Identify which cell holds the provided text, then report its [x, y] central coordinate. 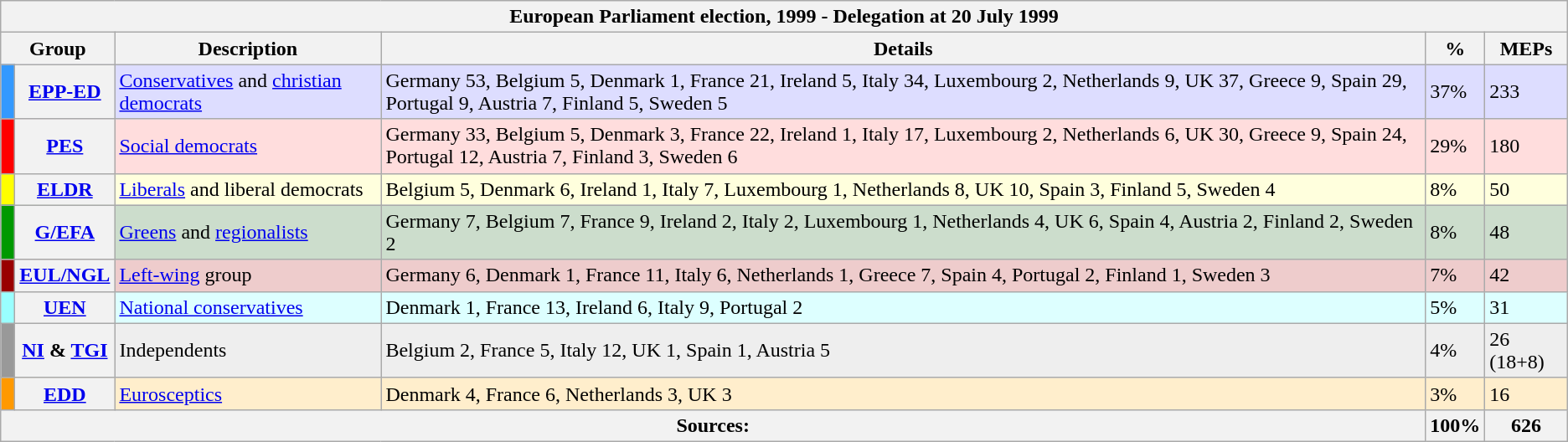
42 [1526, 275]
26 (18+8) [1526, 350]
Social democrats [248, 146]
Greens and regionalists [248, 233]
G/EFA [65, 233]
Independents [248, 350]
UEN [65, 307]
100% [1456, 425]
Sources: [714, 425]
Conservatives and christian democrats [248, 92]
Liberals and liberal democrats [248, 189]
EUL/NGL [65, 275]
Belgium 5, Denmark 6, Ireland 1, Italy 7, Luxembourg 1, Netherlands 8, UK 10, Spain 3, Finland 5, Sweden 4 [903, 189]
Germany 7, Belgium 7, France 9, Ireland 2, Italy 2, Luxembourg 1, Netherlands 4, UK 6, Spain 4, Austria 2, Finland 2, Sweden 2 [903, 233]
Left-wing group [248, 275]
5% [1456, 307]
Eurosceptics [248, 393]
16 [1526, 393]
EDD [65, 393]
NI & TGI [65, 350]
Group [58, 49]
233 [1526, 92]
EPP-ED [65, 92]
Denmark 4, France 6, Netherlands 3, UK 3 [903, 393]
Belgium 2, France 5, Italy 12, UK 1, Spain 1, Austria 5 [903, 350]
3% [1456, 393]
31 [1526, 307]
Description [248, 49]
29% [1456, 146]
37% [1456, 92]
Details [903, 49]
National conservatives [248, 307]
% [1456, 49]
European Parliament election, 1999 - Delegation at 20 July 1999 [784, 17]
PES [65, 146]
Germany 6, Denmark 1, France 11, Italy 6, Netherlands 1, Greece 7, Spain 4, Portugal 2, Finland 1, Sweden 3 [903, 275]
180 [1526, 146]
4% [1456, 350]
48 [1526, 233]
ELDR [65, 189]
Denmark 1, France 13, Ireland 6, Italy 9, Portugal 2 [903, 307]
7% [1456, 275]
50 [1526, 189]
626 [1526, 425]
MEPs [1526, 49]
